For the text-containing cell, return its midpoint in (X, Y) coordinate format. 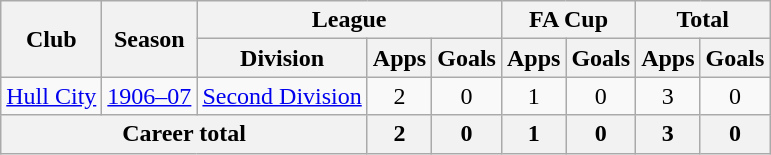
Career total (184, 134)
1906–07 (150, 96)
Season (150, 39)
Total (703, 20)
League (350, 20)
Club (52, 39)
Second Division (282, 96)
Division (282, 58)
Hull City (52, 96)
FA Cup (568, 20)
